Extract the (X, Y) coordinate from the center of the cell holding the provided text.  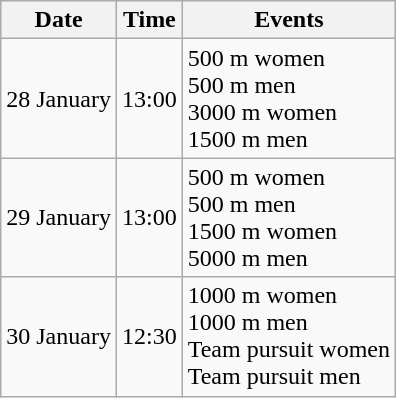
28 January (59, 98)
Events (288, 20)
500 m women500 m men3000 m women1500 m men (288, 98)
500 m women500 m men1500 m women5000 m men (288, 218)
Time (149, 20)
29 January (59, 218)
30 January (59, 336)
12:30 (149, 336)
Date (59, 20)
1000 m women1000 m menTeam pursuit womenTeam pursuit men (288, 336)
